Find where the given text appears and provide that cell's center as [X, Y] coordinate. 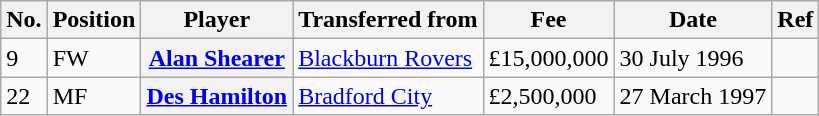
9 [24, 58]
22 [24, 96]
Bradford City [388, 96]
Position [94, 20]
Ref [796, 20]
Blackburn Rovers [388, 58]
27 March 1997 [693, 96]
Transferred from [388, 20]
Fee [548, 20]
Player [217, 20]
FW [94, 58]
30 July 1996 [693, 58]
No. [24, 20]
Date [693, 20]
Alan Shearer [217, 58]
Des Hamilton [217, 96]
MF [94, 96]
£2,500,000 [548, 96]
£15,000,000 [548, 58]
